Identify which cell holds the provided text, then report its [X, Y] central coordinate. 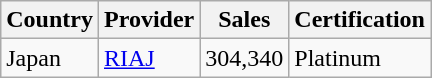
Platinum [360, 58]
RIAJ [148, 58]
Certification [360, 20]
Japan [50, 58]
Provider [148, 20]
304,340 [244, 58]
Sales [244, 20]
Country [50, 20]
